Return [X, Y] of the center of cell containing provided text 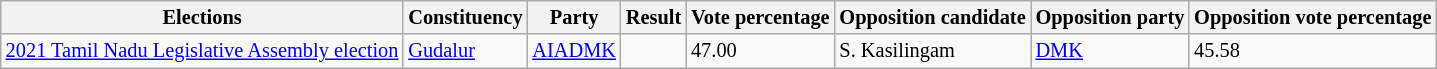
Opposition candidate [932, 17]
Result [654, 17]
2021 Tamil Nadu Legislative Assembly election [202, 51]
Gudalur [465, 51]
Opposition party [1110, 17]
Constituency [465, 17]
DMK [1110, 51]
Elections [202, 17]
S. Kasilingam [932, 51]
Party [574, 17]
Opposition vote percentage [1312, 17]
AIADMK [574, 51]
Vote percentage [760, 17]
47.00 [760, 51]
45.58 [1312, 51]
